Determine the (X, Y) coordinate at the center of the cell enclosing the given text.  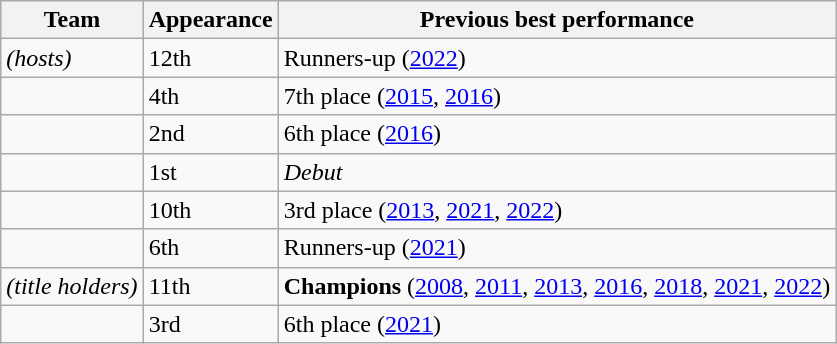
12th (210, 58)
6th place (2021) (557, 324)
11th (210, 286)
3rd place (2013, 2021, 2022) (557, 210)
(hosts) (72, 58)
Appearance (210, 20)
3rd (210, 324)
Team (72, 20)
7th place (2015, 2016) (557, 96)
(title holders) (72, 286)
Runners-up (2021) (557, 248)
2nd (210, 134)
Champions (2008, 2011, 2013, 2016, 2018, 2021, 2022) (557, 286)
6th (210, 248)
6th place (2016) (557, 134)
Runners-up (2022) (557, 58)
10th (210, 210)
1st (210, 172)
4th (210, 96)
Debut (557, 172)
Previous best performance (557, 20)
